Identify which cell holds the provided text, then report its (X, Y) central coordinate. 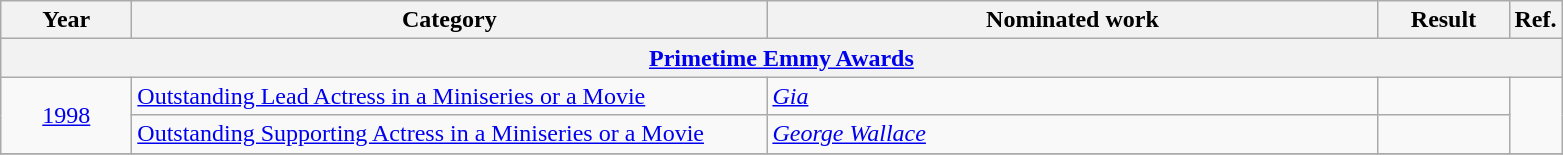
George Wallace (1072, 134)
Gia (1072, 96)
Nominated work (1072, 20)
Outstanding Supporting Actress in a Miniseries or a Movie (450, 134)
Outstanding Lead Actress in a Miniseries or a Movie (450, 96)
1998 (66, 115)
Primetime Emmy Awards (782, 58)
Year (66, 20)
Result (1444, 20)
Ref. (1536, 20)
Category (450, 20)
